Return the [X, Y] coordinate for the center point of the cell that contains the specified text.  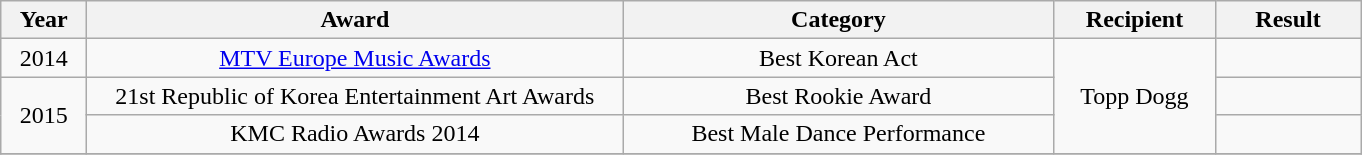
Result [1288, 20]
Year [44, 20]
KMC Radio Awards 2014 [355, 134]
Category [838, 20]
2014 [44, 58]
MTV Europe Music Awards [355, 58]
2015 [44, 115]
Recipient [1134, 20]
Award [355, 20]
Best Korean Act [838, 58]
Topp Dogg [1134, 96]
Best Rookie Award [838, 96]
21st Republic of Korea Entertainment Art Awards [355, 96]
Best Male Dance Performance [838, 134]
